Scan for the cell matching the given text and deliver its [x, y] coordinate at center. 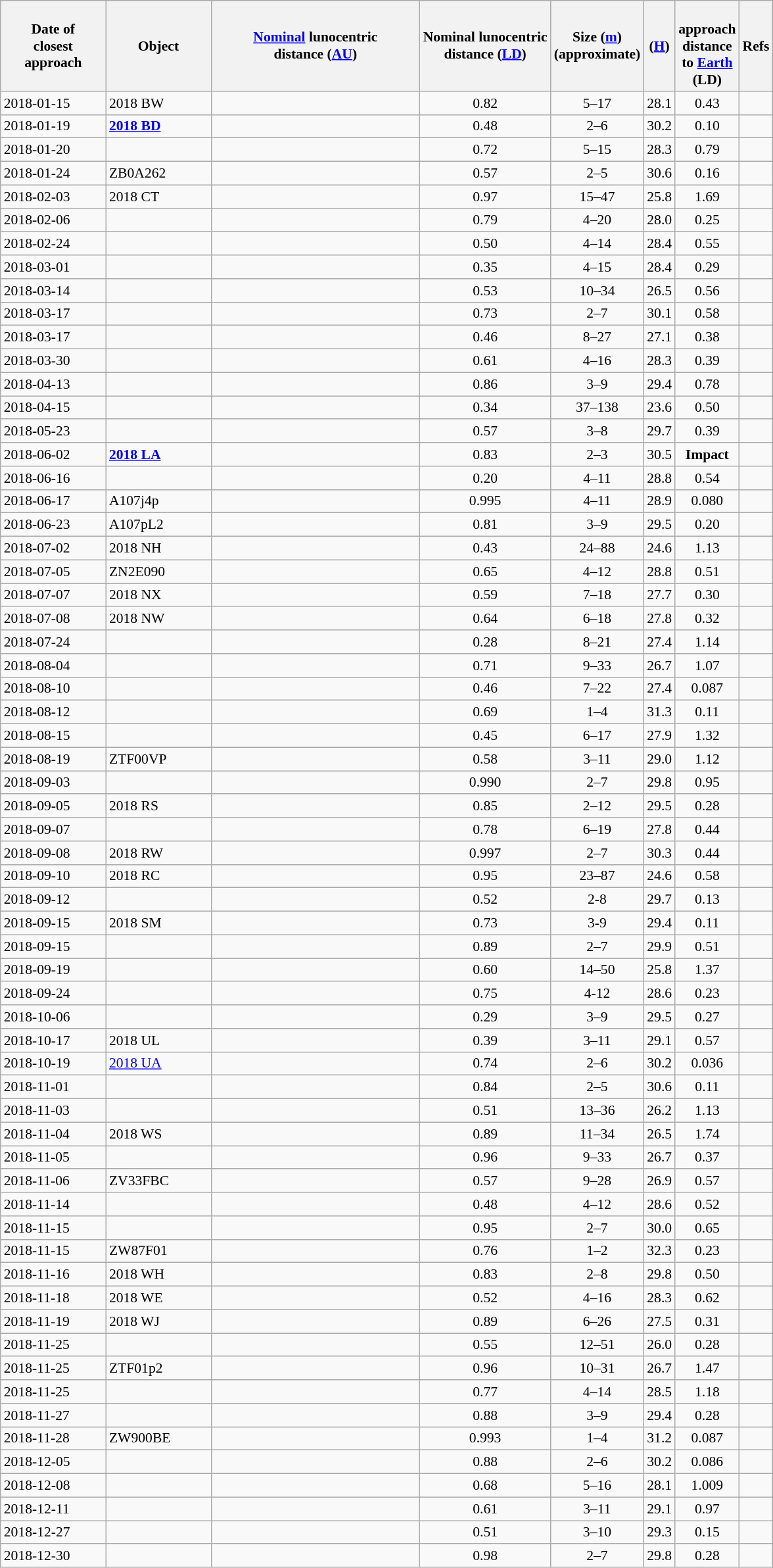
28.0 [659, 220]
0.68 [485, 1486]
2018-06-17 [53, 501]
2–8 [597, 1275]
2018 RS [158, 806]
5–16 [597, 1486]
Date ofclosestapproach [53, 46]
2018-09-24 [53, 994]
2018 CT [158, 197]
approachdistanceto Earth (LD) [707, 46]
2018-02-06 [53, 220]
0.10 [707, 126]
ZW900BE [158, 1438]
2018-09-10 [53, 876]
0.86 [485, 384]
2018-02-24 [53, 244]
2018-01-24 [53, 174]
0.30 [707, 595]
2018-01-15 [53, 103]
Nominal lunocentricdistance (LD) [485, 46]
2018 WJ [158, 1321]
2018-02-03 [53, 197]
24–88 [597, 549]
8–27 [597, 337]
2018-09-08 [53, 853]
1–2 [597, 1251]
A107pL2 [158, 525]
2018-03-01 [53, 267]
2018-07-05 [53, 572]
27.5 [659, 1321]
2018-07-24 [53, 642]
6–19 [597, 829]
2–12 [597, 806]
ZTF01p2 [158, 1369]
1.07 [707, 666]
5–17 [597, 103]
2018 WS [158, 1134]
Object [158, 46]
2018-11-18 [53, 1298]
6–18 [597, 619]
2018-11-03 [53, 1111]
1.37 [707, 970]
2018-01-19 [53, 126]
30.1 [659, 314]
2018 WE [158, 1298]
1.69 [707, 197]
26.9 [659, 1181]
2018-07-02 [53, 549]
1.74 [707, 1134]
2018 NX [158, 595]
0.16 [707, 174]
2018-09-05 [53, 806]
0.31 [707, 1321]
2018-01-20 [53, 150]
30.5 [659, 454]
0.85 [485, 806]
11–34 [597, 1134]
2018-11-06 [53, 1181]
26.2 [659, 1111]
2018-08-12 [53, 712]
2018-07-08 [53, 619]
4–15 [597, 267]
10–31 [597, 1369]
2018-12-27 [53, 1532]
0.997 [485, 853]
0.13 [707, 900]
13–36 [597, 1111]
32.3 [659, 1251]
30.0 [659, 1228]
0.98 [485, 1556]
2–3 [597, 454]
2018-07-07 [53, 595]
Refs [756, 46]
3–8 [597, 431]
0.35 [485, 267]
2018-11-27 [53, 1415]
0.62 [707, 1298]
23–87 [597, 876]
2018-12-08 [53, 1486]
27.7 [659, 595]
2018-09-07 [53, 829]
2018 NW [158, 619]
0.56 [707, 291]
1.009 [707, 1486]
2018-12-30 [53, 1556]
2018-09-19 [53, 970]
23.6 [659, 408]
2018-11-16 [53, 1275]
4-12 [597, 994]
29.3 [659, 1532]
29.9 [659, 946]
2018-06-02 [53, 454]
29.0 [659, 759]
28.5 [659, 1392]
2018 LA [158, 454]
2018-12-11 [53, 1509]
2018 BW [158, 103]
2018 BD [158, 126]
0.60 [485, 970]
2018 SM [158, 923]
Nominal lunocentricdistance (AU) [316, 46]
1.47 [707, 1369]
2018-11-04 [53, 1134]
A107j4p [158, 501]
0.995 [485, 501]
2018-11-14 [53, 1204]
2018-08-15 [53, 736]
0.69 [485, 712]
0.74 [485, 1064]
(H) [659, 46]
2018-09-12 [53, 900]
2018-10-19 [53, 1064]
ZV33FBC [158, 1181]
0.53 [485, 291]
3–10 [597, 1532]
27.1 [659, 337]
0.38 [707, 337]
2018-10-06 [53, 1017]
2018-03-14 [53, 291]
2018-06-16 [53, 478]
10–34 [597, 291]
1.18 [707, 1392]
1.32 [707, 736]
27.9 [659, 736]
0.34 [485, 408]
7–18 [597, 595]
26.0 [659, 1345]
ZB0A262 [158, 174]
0.25 [707, 220]
0.27 [707, 1017]
2018-08-04 [53, 666]
0.32 [707, 619]
0.086 [707, 1462]
15–47 [597, 197]
9–28 [597, 1181]
0.45 [485, 736]
1.12 [707, 759]
12–51 [597, 1345]
2018 NH [158, 549]
2018 WH [158, 1275]
2018-10-17 [53, 1041]
14–50 [597, 970]
0.990 [485, 783]
6–17 [597, 736]
0.84 [485, 1087]
0.036 [707, 1064]
ZN2E090 [158, 572]
1.14 [707, 642]
0.54 [707, 478]
2018-06-23 [53, 525]
2018 UL [158, 1041]
0.37 [707, 1158]
2018-05-23 [53, 431]
2018-09-03 [53, 783]
28.9 [659, 501]
0.59 [485, 595]
2018 RW [158, 853]
2018 RC [158, 876]
3-9 [597, 923]
Size (m)(approximate) [597, 46]
2018-04-13 [53, 384]
2018-03-30 [53, 361]
2018-11-19 [53, 1321]
0.64 [485, 619]
31.3 [659, 712]
2018 UA [158, 1064]
2018-12-05 [53, 1462]
0.993 [485, 1438]
0.080 [707, 501]
8–21 [597, 642]
2018-11-28 [53, 1438]
ZTF00VP [158, 759]
2018-11-01 [53, 1087]
0.72 [485, 150]
0.71 [485, 666]
7–22 [597, 689]
0.75 [485, 994]
2018-08-10 [53, 689]
0.76 [485, 1251]
0.77 [485, 1392]
4–20 [597, 220]
37–138 [597, 408]
31.2 [659, 1438]
6–26 [597, 1321]
0.81 [485, 525]
0.82 [485, 103]
30.3 [659, 853]
2018-08-19 [53, 759]
5–15 [597, 150]
2018-04-15 [53, 408]
ZW87F01 [158, 1251]
2-8 [597, 900]
Impact [707, 454]
2018-11-05 [53, 1158]
0.15 [707, 1532]
